Identify which cell holds the provided text, then report its [X, Y] central coordinate. 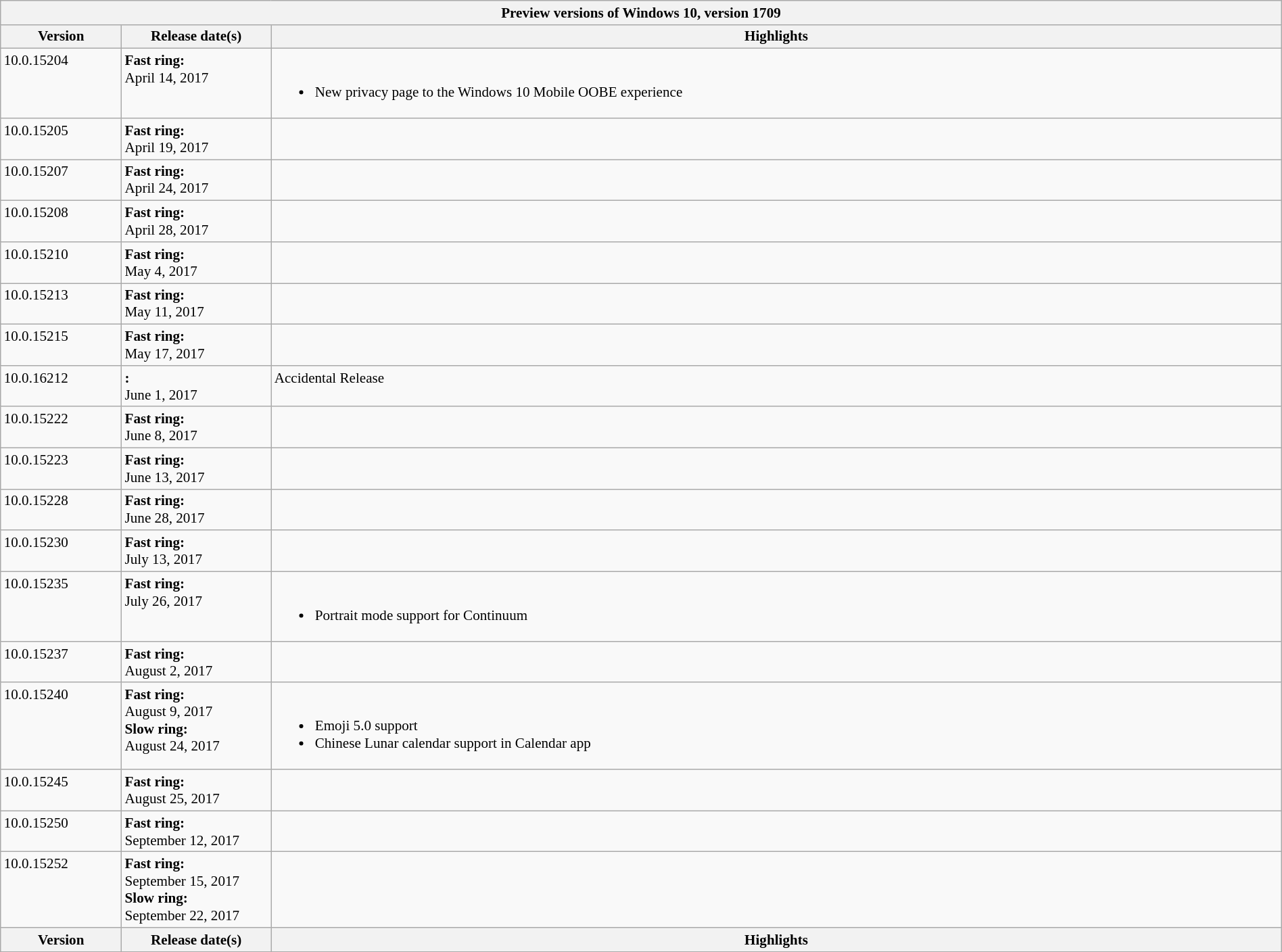
Fast ring:June 28, 2017 [196, 510]
10.0.15207 [61, 180]
Fast ring:July 26, 2017 [196, 606]
10.0.15223 [61, 468]
Emoji 5.0 supportChinese Lunar calendar support in Calendar app [776, 726]
10.0.15252 [61, 890]
Fast ring:July 13, 2017 [196, 550]
10.0.15208 [61, 222]
Fast ring:September 12, 2017 [196, 832]
10.0.15205 [61, 139]
Fast ring:May 11, 2017 [196, 304]
Fast ring:August 25, 2017 [196, 790]
Preview versions of Windows 10, version 1709 [641, 12]
Fast ring:September 15, 2017Slow ring:September 22, 2017 [196, 890]
Portrait mode support for Continuum [776, 606]
10.0.16212 [61, 385]
Fast ring:May 17, 2017 [196, 345]
10.0.15250 [61, 832]
Fast ring:April 28, 2017 [196, 222]
10.0.15213 [61, 304]
Fast ring:April 19, 2017 [196, 139]
10.0.15237 [61, 661]
New privacy page to the Windows 10 Mobile OOBE experience [776, 84]
Fast ring:June 13, 2017 [196, 468]
10.0.15240 [61, 726]
Fast ring:April 24, 2017 [196, 180]
10.0.15215 [61, 345]
Fast ring:August 2, 2017 [196, 661]
10.0.15245 [61, 790]
10.0.15210 [61, 262]
10.0.15204 [61, 84]
Fast ring:June 8, 2017 [196, 427]
10.0.15222 [61, 427]
10.0.15228 [61, 510]
10.0.15230 [61, 550]
Fast ring:May 4, 2017 [196, 262]
:June 1, 2017 [196, 385]
Fast ring:August 9, 2017Slow ring:August 24, 2017 [196, 726]
10.0.15235 [61, 606]
Fast ring:April 14, 2017 [196, 84]
Accidental Release [776, 385]
